Return (x, y) of the center of cell containing provided text 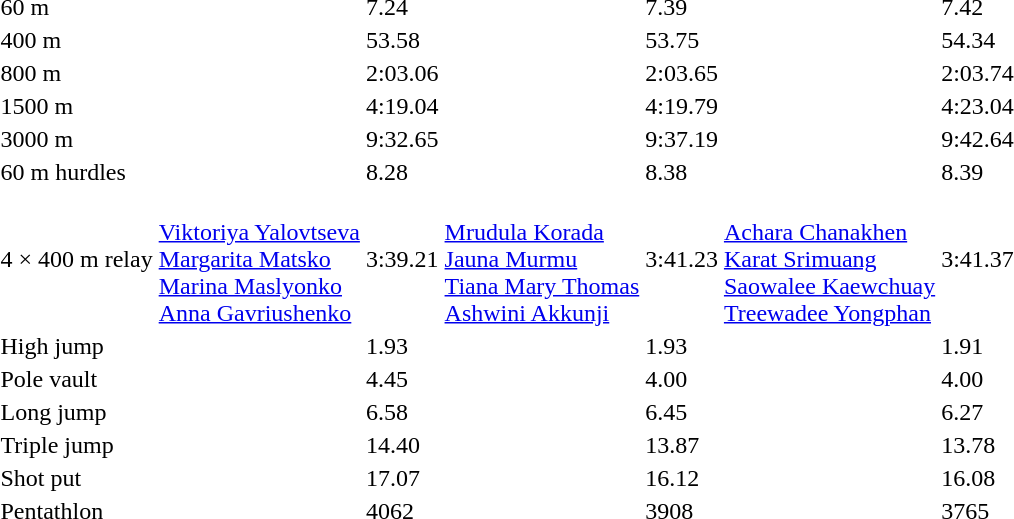
Mrudula KoradaJauna MurmuTiana Mary ThomasAshwini Akkunji (542, 259)
17.07 (402, 478)
13.87 (682, 445)
4:19.04 (402, 106)
53.75 (682, 40)
4.45 (402, 379)
4:19.79 (682, 106)
6.58 (402, 412)
2:03.65 (682, 73)
8.38 (682, 172)
3:39.21 (402, 259)
6.45 (682, 412)
9:37.19 (682, 139)
9:32.65 (402, 139)
Viktoriya YalovtsevaMargarita MatskoMarina MaslyonkoAnna Gavriushenko (259, 259)
53.58 (402, 40)
4.00 (682, 379)
8.28 (402, 172)
Achara ChanakhenKarat SrimuangSaowalee KaewchuayTreewadee Yongphan (829, 259)
14.40 (402, 445)
16.12 (682, 478)
2:03.06 (402, 73)
3:41.23 (682, 259)
